Search for the cell housing the specified text and yield its [X, Y] center coordinate. 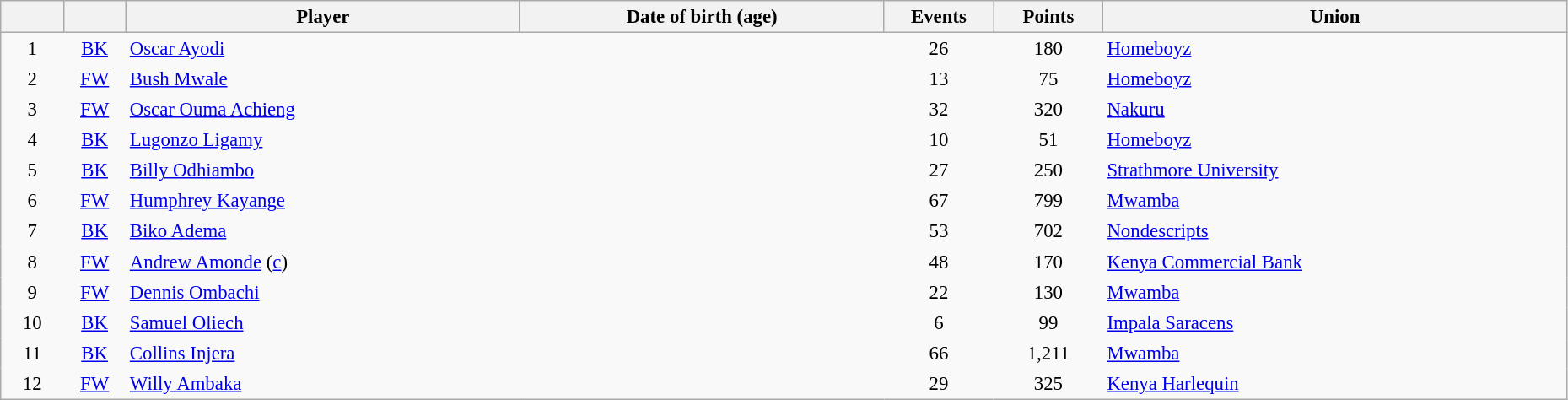
1 [32, 49]
Lugonzo Ligamy [322, 140]
66 [939, 353]
51 [1048, 140]
1,211 [1048, 353]
Willy Ambaka [322, 383]
Kenya Commercial Bank [1334, 262]
Andrew Amonde (c) [322, 262]
32 [939, 109]
27 [939, 170]
Union [1334, 17]
22 [939, 292]
Impala Saracens [1334, 322]
99 [1048, 322]
Humphrey Kayange [322, 201]
320 [1048, 109]
Date of birth (age) [702, 17]
799 [1048, 201]
3 [32, 109]
Kenya Harlequin [1334, 383]
12 [32, 383]
Points [1048, 17]
2 [32, 78]
Dennis Ombachi [322, 292]
9 [32, 292]
Oscar Ayodi [322, 49]
130 [1048, 292]
53 [939, 231]
702 [1048, 231]
5 [32, 170]
Events [939, 17]
8 [32, 262]
Bush Mwale [322, 78]
Oscar Ouma Achieng [322, 109]
Nondescripts [1334, 231]
Samuel Oliech [322, 322]
48 [939, 262]
180 [1048, 49]
325 [1048, 383]
11 [32, 353]
Player [322, 17]
Collins Injera [322, 353]
13 [939, 78]
26 [939, 49]
Biko Adema [322, 231]
Nakuru [1334, 109]
7 [32, 231]
Strathmore University [1334, 170]
4 [32, 140]
250 [1048, 170]
67 [939, 201]
29 [939, 383]
75 [1048, 78]
Billy Odhiambo [322, 170]
170 [1048, 262]
